Determine the (x, y) coordinate at the center of the cell enclosing the given text.  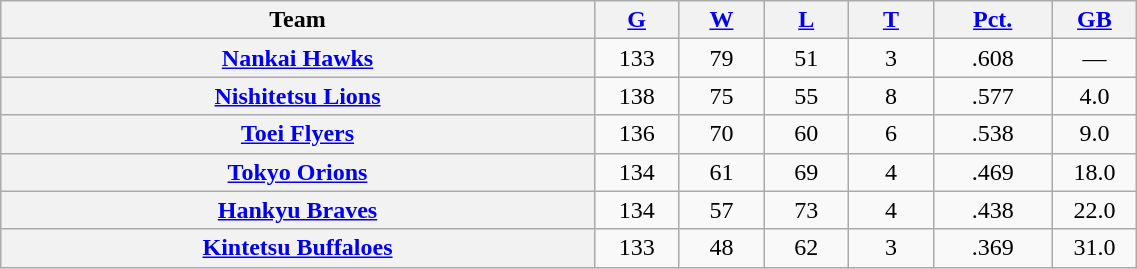
.369 (992, 248)
60 (806, 134)
48 (722, 248)
8 (892, 96)
136 (636, 134)
Hankyu Braves (298, 210)
73 (806, 210)
61 (722, 172)
Pct. (992, 20)
Team (298, 20)
138 (636, 96)
51 (806, 58)
62 (806, 248)
Toei Flyers (298, 134)
.538 (992, 134)
6 (892, 134)
— (1094, 58)
4.0 (1094, 96)
.577 (992, 96)
55 (806, 96)
Nishitetsu Lions (298, 96)
57 (722, 210)
79 (722, 58)
Nankai Hawks (298, 58)
22.0 (1094, 210)
9.0 (1094, 134)
W (722, 20)
Tokyo Orions (298, 172)
T (892, 20)
31.0 (1094, 248)
.438 (992, 210)
.469 (992, 172)
.608 (992, 58)
G (636, 20)
70 (722, 134)
18.0 (1094, 172)
69 (806, 172)
GB (1094, 20)
75 (722, 96)
Kintetsu Buffaloes (298, 248)
L (806, 20)
